Output the [X, Y] coordinate of the center of the cell containing the given text.  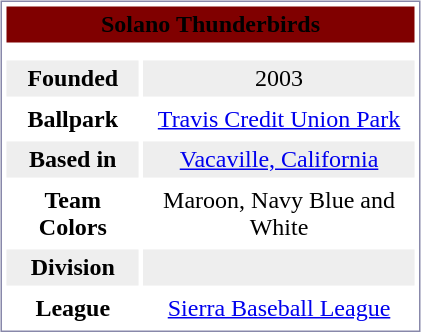
Maroon, Navy Blue and White [280, 214]
Sierra Baseball League [280, 308]
Ballpark [72, 119]
Travis Credit Union Park [280, 119]
Team Colors [72, 214]
Division [72, 268]
Vacaville, California [280, 160]
2003 [280, 78]
Solano Thunderbirds [210, 24]
League [72, 308]
Based in [72, 160]
Founded [72, 78]
